Provide the (X, Y) coordinate of the cell's center where the given text is located.  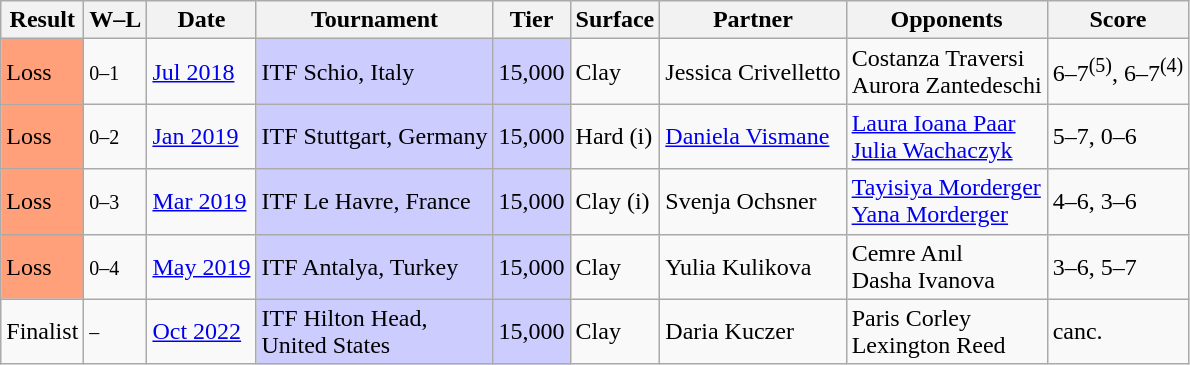
Costanza Traversi Aurora Zantedeschi (946, 72)
– (116, 332)
Mar 2019 (202, 202)
ITF Stuttgart, Germany (374, 136)
Paris Corley Lexington Reed (946, 332)
canc. (1118, 332)
0–3 (116, 202)
Score (1118, 20)
Surface (615, 20)
Daniela Vismane (753, 136)
Clay (i) (615, 202)
4–6, 3–6 (1118, 202)
Tier (532, 20)
May 2019 (202, 266)
Tayisiya Morderger Yana Morderger (946, 202)
Partner (753, 20)
Hard (i) (615, 136)
Cemre Anıl Dasha Ivanova (946, 266)
Jul 2018 (202, 72)
5–7, 0–6 (1118, 136)
ITF Antalya, Turkey (374, 266)
Jan 2019 (202, 136)
Tournament (374, 20)
Jessica Crivelletto (753, 72)
ITF Schio, Italy (374, 72)
Oct 2022 (202, 332)
Svenja Ochsner (753, 202)
3–6, 5–7 (1118, 266)
W–L (116, 20)
0–1 (116, 72)
ITF Hilton Head, United States (374, 332)
Date (202, 20)
Yulia Kulikova (753, 266)
Opponents (946, 20)
Laura Ioana Paar Julia Wachaczyk (946, 136)
Finalist (42, 332)
Result (42, 20)
0–2 (116, 136)
ITF Le Havre, France (374, 202)
Daria Kuczer (753, 332)
6–7(5), 6–7(4) (1118, 72)
0–4 (116, 266)
